Scan for the cell matching the given text and deliver its (x, y) coordinate at center. 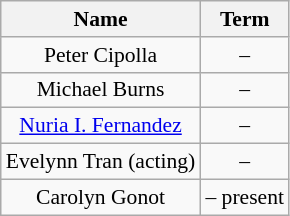
– present (244, 197)
Nuria I. Fernandez (101, 126)
Carolyn Gonot (101, 197)
Peter Cipolla (101, 55)
Name (101, 19)
Michael Burns (101, 90)
Evelynn Tran (acting) (101, 162)
Term (244, 19)
